Locate the cell with the specified text and output its (x, y) center coordinate. 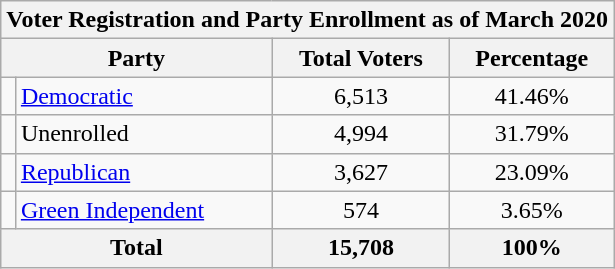
574 (361, 210)
100% (532, 248)
3,627 (361, 172)
23.09% (532, 172)
Republican (144, 172)
3.65% (532, 210)
4,994 (361, 134)
6,513 (361, 96)
Total Voters (361, 58)
Party (136, 58)
Percentage (532, 58)
Total (136, 248)
Democratic (144, 96)
Unenrolled (144, 134)
15,708 (361, 248)
Voter Registration and Party Enrollment as of March 2020 (308, 20)
41.46% (532, 96)
31.79% (532, 134)
Green Independent (144, 210)
